From the cell containing the given text, extract its center point as (X, Y) coordinate. 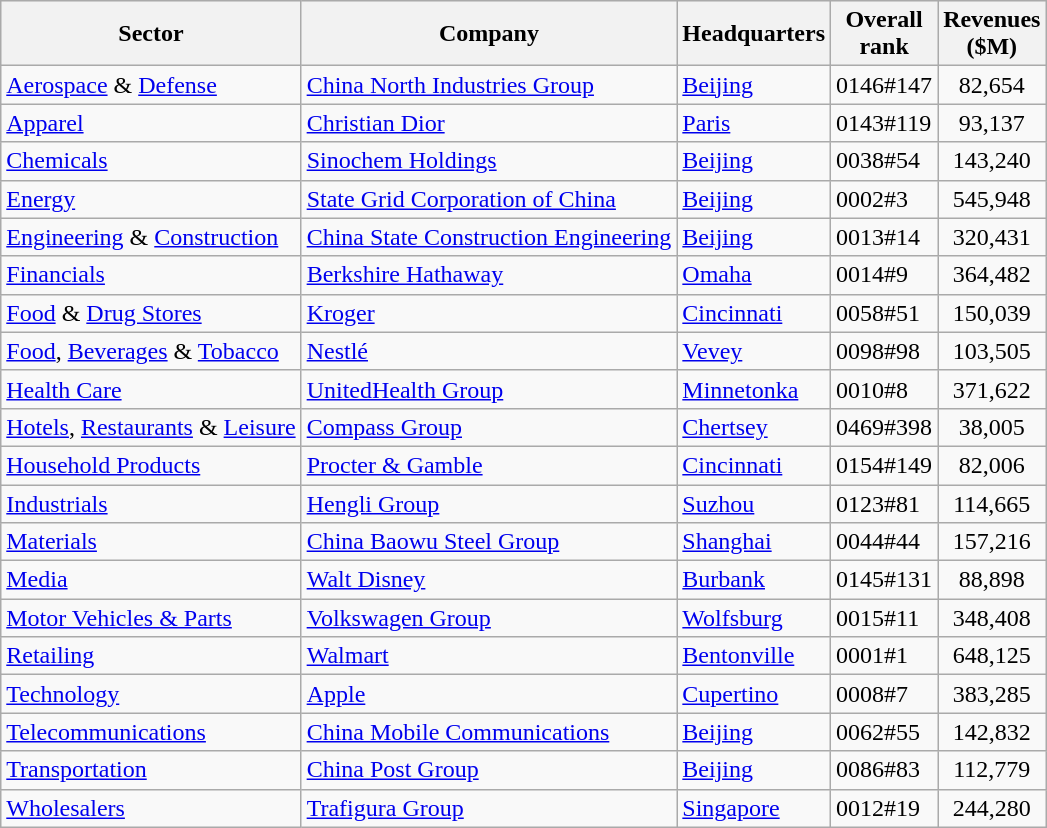
Household Products (151, 465)
Christian Dior (489, 123)
0002#3 (884, 199)
Retailing (151, 656)
348,408 (992, 618)
545,948 (992, 199)
320,431 (992, 237)
0012#19 (884, 808)
Berkshire Hathaway (489, 275)
Minnetonka (754, 389)
Revenues ($M) (992, 34)
371,622 (992, 389)
0146#147 (884, 85)
Financials (151, 275)
Sector (151, 34)
Trafigura Group (489, 808)
Burbank (754, 580)
Apparel (151, 123)
0013#14 (884, 237)
Paris (754, 123)
0098#98 (884, 351)
88,898 (992, 580)
0038#54 (884, 161)
Bentonville (754, 656)
Nestlé (489, 351)
Wolfsburg (754, 618)
0145#131 (884, 580)
648,125 (992, 656)
Sinochem Holdings (489, 161)
Wholesalers (151, 808)
Singapore (754, 808)
Materials (151, 542)
93,137 (992, 123)
Walmart (489, 656)
China State Construction Engineering (489, 237)
0154#149 (884, 465)
38,005 (992, 427)
143,240 (992, 161)
0062#55 (884, 732)
Procter & Gamble (489, 465)
0001#1 (884, 656)
0008#7 (884, 694)
383,285 (992, 694)
112,779 (992, 770)
Technology (151, 694)
0010#8 (884, 389)
Energy (151, 199)
Walt Disney (489, 580)
Compass Group (489, 427)
0015#11 (884, 618)
Apple (489, 694)
China Mobile Communications (489, 732)
0058#51 (884, 313)
0469#398 (884, 427)
Industrials (151, 503)
China North Industries Group (489, 85)
Suzhou (754, 503)
0044#44 (884, 542)
Motor Vehicles & Parts (151, 618)
Omaha (754, 275)
Overall rank (884, 34)
Cupertino (754, 694)
82,006 (992, 465)
Vevey (754, 351)
Shanghai (754, 542)
Headquarters (754, 34)
Company (489, 34)
114,665 (992, 503)
UnitedHealth Group (489, 389)
Health Care (151, 389)
150,039 (992, 313)
State Grid Corporation of China (489, 199)
Media (151, 580)
244,280 (992, 808)
Aerospace & Defense (151, 85)
Transportation (151, 770)
364,482 (992, 275)
Food, Beverages & Tobacco (151, 351)
82,654 (992, 85)
Hengli Group (489, 503)
China Baowu Steel Group (489, 542)
Volkswagen Group (489, 618)
103,505 (992, 351)
0014#9 (884, 275)
Hotels, Restaurants & Leisure (151, 427)
Engineering & Construction (151, 237)
0086#83 (884, 770)
Chemicals (151, 161)
0143#119 (884, 123)
Kroger (489, 313)
157,216 (992, 542)
Chertsey (754, 427)
Food & Drug Stores (151, 313)
Telecommunications (151, 732)
China Post Group (489, 770)
0123#81 (884, 503)
142,832 (992, 732)
